Find where the given text appears and provide that cell's center as [x, y] coordinate. 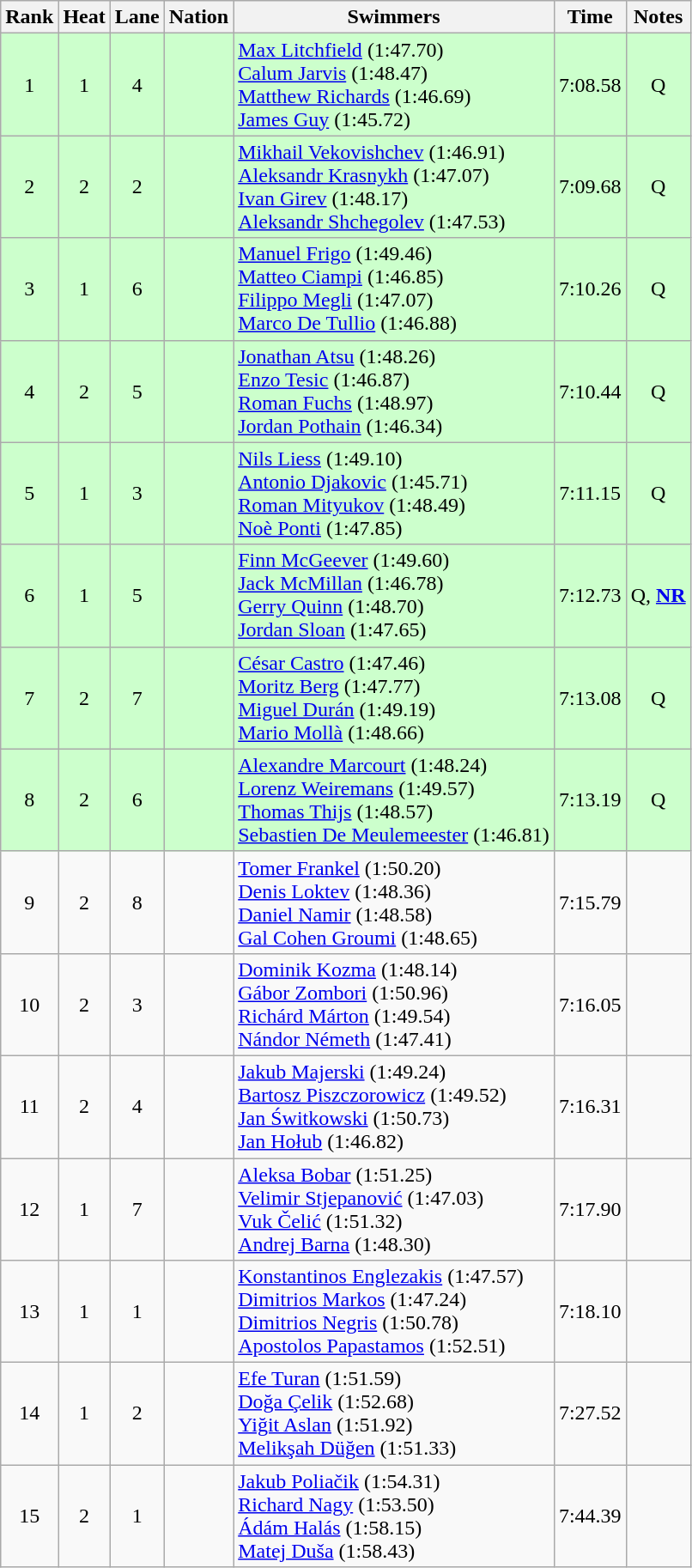
12 [29, 1209]
Nils Liess (1:49.10)Antonio Djakovic (1:45.71)Roman Mityukov (1:48.49)Noè Ponti (1:47.85) [394, 493]
7:13.08 [590, 697]
Manuel Frigo (1:49.46)Matteo Ciampi (1:46.85)Filippo Megli (1:47.07)Marco De Tullio (1:46.88) [394, 289]
Rank [29, 17]
14 [29, 1413]
7:09.68 [590, 187]
7:13.19 [590, 800]
9 [29, 902]
Mikhail Vekovishchev (1:46.91)Aleksandr Krasnykh (1:47.07)Ivan Girev (1:48.17)Aleksandr Shchegolev (1:47.53) [394, 187]
Jonathan Atsu (1:48.26)Enzo Tesic (1:46.87)Roman Fuchs (1:48.97)Jordan Pothain (1:46.34) [394, 392]
Finn McGeever (1:49.60)Jack McMillan (1:46.78)Gerry Quinn (1:48.70)Jordan Sloan (1:47.65) [394, 596]
Efe Turan (1:51.59)Doğa Çelik (1:52.68)Yiğit Aslan (1:51.92)Melikşah Düğen (1:51.33) [394, 1413]
Jakub Majerski (1:49.24)Bartosz Piszczorowicz (1:49.52)Jan Świtkowski (1:50.73)Jan Hołub (1:46.82) [394, 1106]
7:16.31 [590, 1106]
7:17.90 [590, 1209]
Swimmers [394, 17]
7:27.52 [590, 1413]
Time [590, 17]
Notes [658, 17]
Jakub Poliačik (1:54.31)Richard Nagy (1:53.50)Ádám Halás (1:58.15)Matej Duša (1:58.43) [394, 1516]
Aleksa Bobar (1:51.25)Velimir Stjepanović (1:47.03)Vuk Čelić (1:51.32)Andrej Barna (1:48.30) [394, 1209]
7:15.79 [590, 902]
Nation [198, 17]
Q, NR [658, 596]
15 [29, 1516]
7:18.10 [590, 1312]
11 [29, 1106]
Lane [137, 17]
7:44.39 [590, 1516]
7:10.26 [590, 289]
7:16.05 [590, 1005]
Alexandre Marcourt (1:48.24)Lorenz Weiremans (1:49.57)Thomas Thijs (1:48.57)Sebastien De Meulemeester (1:46.81) [394, 800]
7:11.15 [590, 493]
13 [29, 1312]
7:08.58 [590, 84]
Heat [84, 17]
César Castro (1:47.46)Moritz Berg (1:47.77)Miguel Durán (1:49.19)Mario Mollà (1:48.66) [394, 697]
Dominik Kozma (1:48.14)Gábor Zombori (1:50.96)Richárd Márton (1:49.54)Nándor Németh (1:47.41) [394, 1005]
7:12.73 [590, 596]
Max Litchfield (1:47.70)Calum Jarvis (1:48.47)Matthew Richards (1:46.69)James Guy (1:45.72) [394, 84]
10 [29, 1005]
Konstantinos Englezakis (1:47.57)Dimitrios Markos (1:47.24)Dimitrios Negris (1:50.78)Apostolos Papastamos (1:52.51) [394, 1312]
7:10.44 [590, 392]
Tomer Frankel (1:50.20)Denis Loktev (1:48.36)Daniel Namir (1:48.58)Gal Cohen Groumi (1:48.65) [394, 902]
